For the text-containing cell, return its midpoint in (x, y) coordinate format. 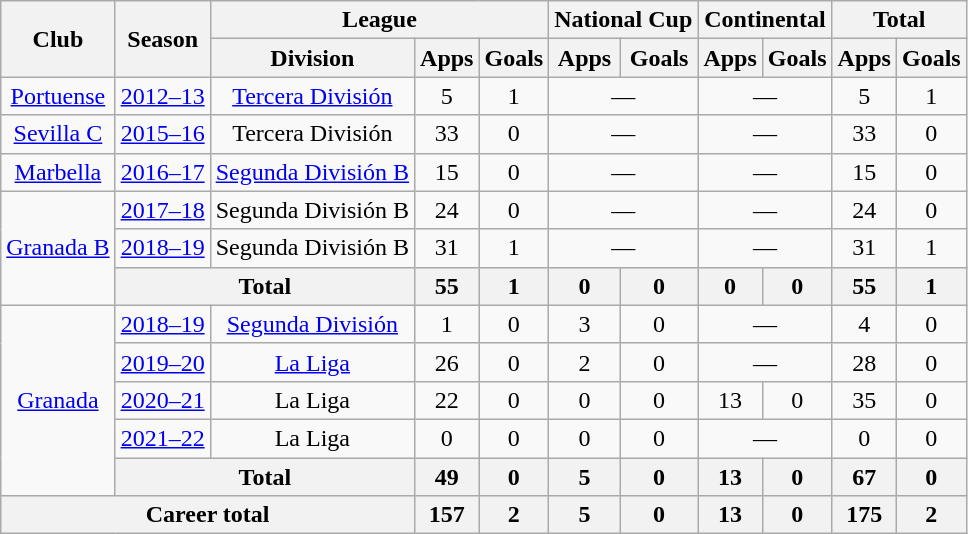
2020–21 (162, 400)
26 (447, 362)
Marbella (58, 172)
Continental (765, 20)
2012–13 (162, 96)
National Cup (624, 20)
67 (864, 477)
175 (864, 515)
2015–16 (162, 134)
2017–18 (162, 210)
Granada (58, 400)
22 (447, 400)
2019–20 (162, 362)
Career total (208, 515)
2021–22 (162, 438)
49 (447, 477)
28 (864, 362)
Segunda División (312, 324)
157 (447, 515)
Season (162, 39)
Granada B (58, 248)
35 (864, 400)
4 (864, 324)
League (380, 20)
2016–17 (162, 172)
Club (58, 39)
Division (312, 58)
Portuense (58, 96)
3 (585, 324)
Sevilla C (58, 134)
